Return (X, Y) of the center of cell containing provided text 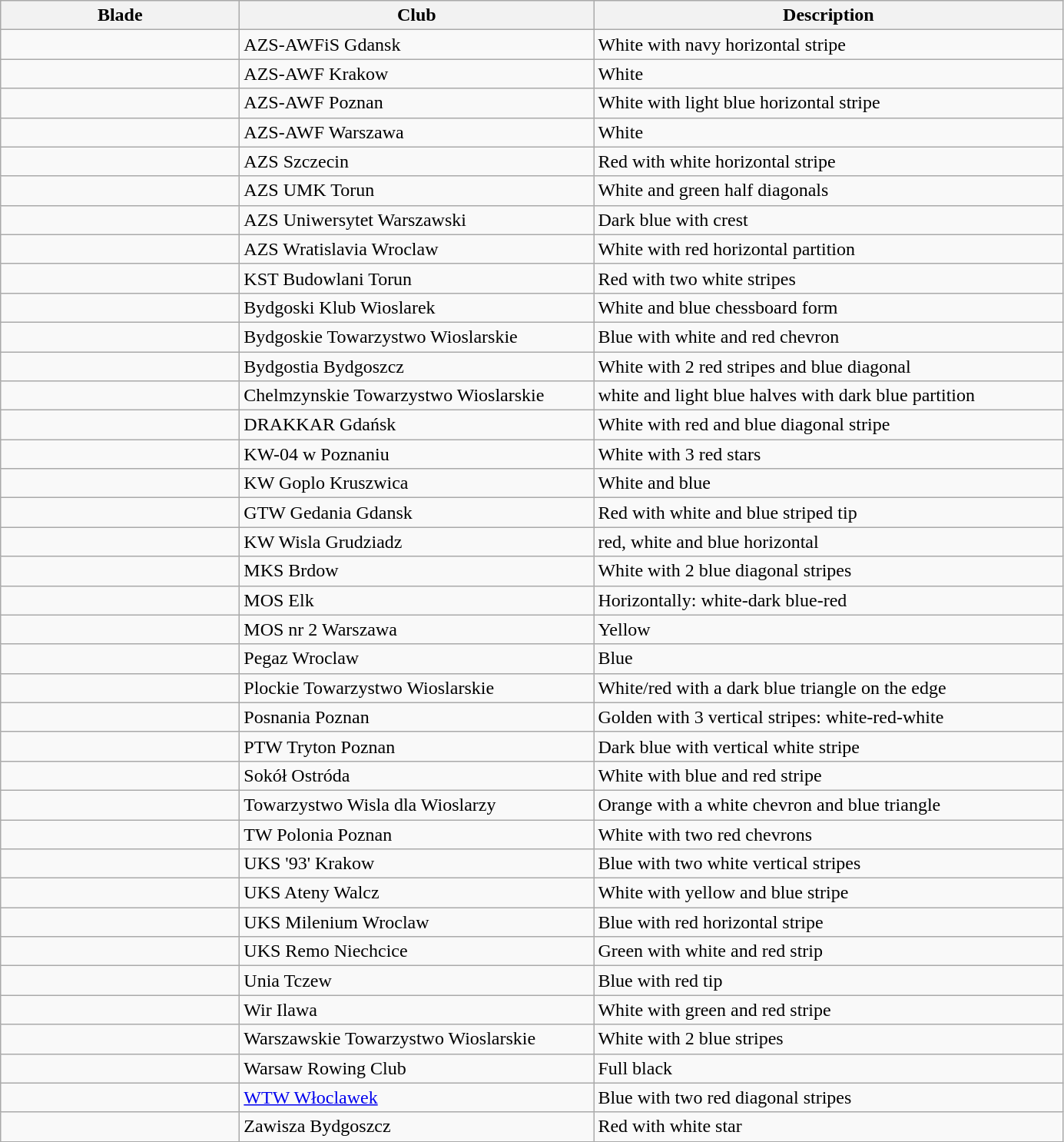
MOS Elk (416, 600)
WTW Włoclawek (416, 1097)
AZS-AWF Warszawa (416, 132)
White with red horizontal partition (828, 249)
Blue (828, 659)
Red with two white stripes (828, 278)
KW-04 w Poznaniu (416, 454)
Plockie Towarzystwo Wioslarskie (416, 688)
AZS Wratislavia Wroclaw (416, 249)
White with yellow and blue stripe (828, 893)
Orange with a white chevron and blue triangle (828, 805)
White with red and blue diagonal stripe (828, 425)
KST Budowlani Torun (416, 278)
Bydgoskie Towarzystwo Wioslarskie (416, 337)
Towarzystwo Wisla dla Wioslarzy (416, 805)
Blade (120, 15)
White with blue and red stripe (828, 775)
White with two red chevrons (828, 834)
Red with white horizontal stripe (828, 161)
Green with white and red strip (828, 951)
PTW Tryton Poznan (416, 746)
Unia Tczew (416, 981)
UKS Remo Niechcice (416, 951)
Pegaz Wroclaw (416, 659)
Golden with 3 vertical stripes: white-red-white (828, 717)
DRAKKAR Gdańsk (416, 425)
GTW Gedania Gdansk (416, 513)
MKS Brdow (416, 571)
Club (416, 15)
White and blue (828, 483)
Yellow (828, 629)
Blue with red tip (828, 981)
Blue with red horizontal stripe (828, 922)
AZS Szczecin (416, 161)
Wir Ilawa (416, 1010)
White/red with a dark blue triangle on the edge (828, 688)
AZS-AWF Poznan (416, 103)
Warszawskie Towarzystwo Wioslarskie (416, 1039)
red, white and blue horizontal (828, 542)
AZS UMK Torun (416, 191)
UKS Ateny Walcz (416, 893)
Zawisza Bydgoszcz (416, 1127)
White with 2 red stripes and blue diagonal (828, 367)
Dark blue with crest (828, 220)
Blue with two red diagonal stripes (828, 1097)
Sokół Ostróda (416, 775)
White and blue chessboard form (828, 307)
White with 3 red stars (828, 454)
White with 2 blue diagonal stripes (828, 571)
UKS '93' Krakow (416, 864)
White with green and red stripe (828, 1010)
white and light blue halves with dark blue partition (828, 396)
Red with white star (828, 1127)
KW Wisla Grudziadz (416, 542)
Horizontally: white-dark blue-red (828, 600)
Bydgoski Klub Wioslarek (416, 307)
AZS Uniwersytet Warszawski (416, 220)
Description (828, 15)
AZS-AWF Krakow (416, 74)
UKS Milenium Wroclaw (416, 922)
Blue with two white vertical stripes (828, 864)
White and green half diagonals (828, 191)
Red with white and blue striped tip (828, 513)
White with light blue horizontal stripe (828, 103)
KW Goplo Kruszwica (416, 483)
MOS nr 2 Warszawa (416, 629)
AZS-AWFiS Gdansk (416, 45)
Bydgostia Bydgoszcz (416, 367)
Dark blue with vertical white stripe (828, 746)
Posnania Poznan (416, 717)
Chelmzynskie Towarzystwo Wioslarskie (416, 396)
Warsaw Rowing Club (416, 1068)
Full black (828, 1068)
Blue with white and red chevron (828, 337)
White with navy horizontal stripe (828, 45)
White with 2 blue stripes (828, 1039)
TW Polonia Poznan (416, 834)
